Return (X, Y) of the center of cell containing provided text 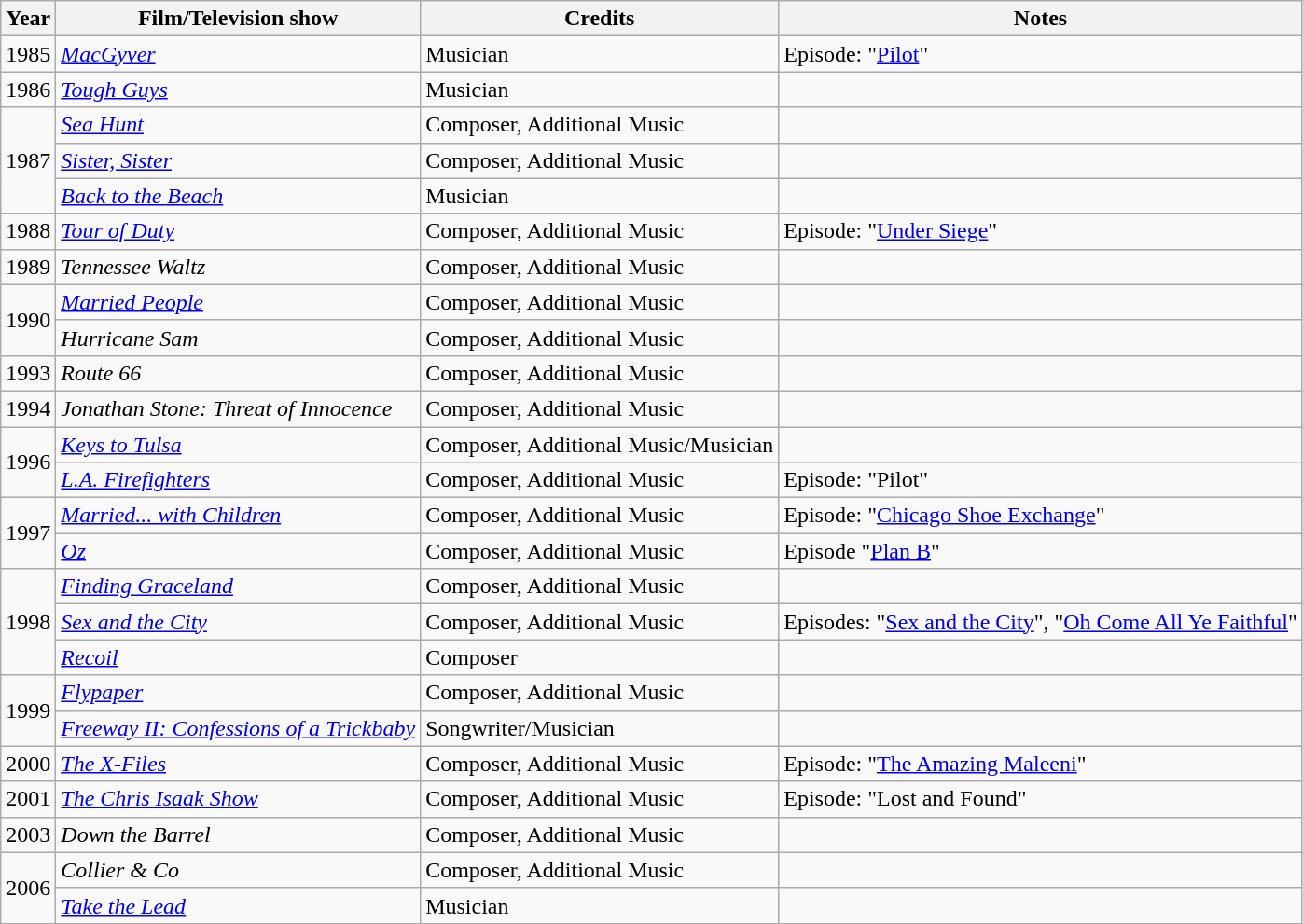
2003 (28, 834)
Notes (1041, 19)
Flypaper (239, 693)
Tennessee Waltz (239, 267)
Collier & Co (239, 870)
Recoil (239, 657)
Back to the Beach (239, 196)
Credits (600, 19)
Sex and the City (239, 622)
2000 (28, 764)
1999 (28, 710)
Episode: "Chicago Shoe Exchange" (1041, 516)
Composer (600, 657)
Episodes: "Sex and the City", "Oh Come All Ye Faithful" (1041, 622)
1989 (28, 267)
Oz (239, 551)
Episode: "The Amazing Maleeni" (1041, 764)
Sister, Sister (239, 160)
Episode "Plan B" (1041, 551)
Songwriter/Musician (600, 728)
The X-Files (239, 764)
Episode: "Under Siege" (1041, 231)
Keys to Tulsa (239, 445)
1998 (28, 622)
Take the Lead (239, 905)
L.A. Firefighters (239, 480)
Tough Guys (239, 90)
2001 (28, 799)
The Chris Isaak Show (239, 799)
Hurricane Sam (239, 338)
1985 (28, 54)
Route 66 (239, 373)
Freeway II: Confessions of a Trickbaby (239, 728)
Sea Hunt (239, 125)
MacGyver (239, 54)
Down the Barrel (239, 834)
Year (28, 19)
Jonathan Stone: Threat of Innocence (239, 408)
Married... with Children (239, 516)
Married People (239, 302)
1996 (28, 462)
1987 (28, 160)
1990 (28, 320)
Episode: "Lost and Found" (1041, 799)
1986 (28, 90)
2006 (28, 888)
Finding Graceland (239, 586)
1994 (28, 408)
Tour of Duty (239, 231)
Composer, Additional Music/Musician (600, 445)
1997 (28, 533)
1988 (28, 231)
1993 (28, 373)
Film/Television show (239, 19)
